Pinpoint the cell where the given text exists, returning its [x, y] midpoint coordinate. 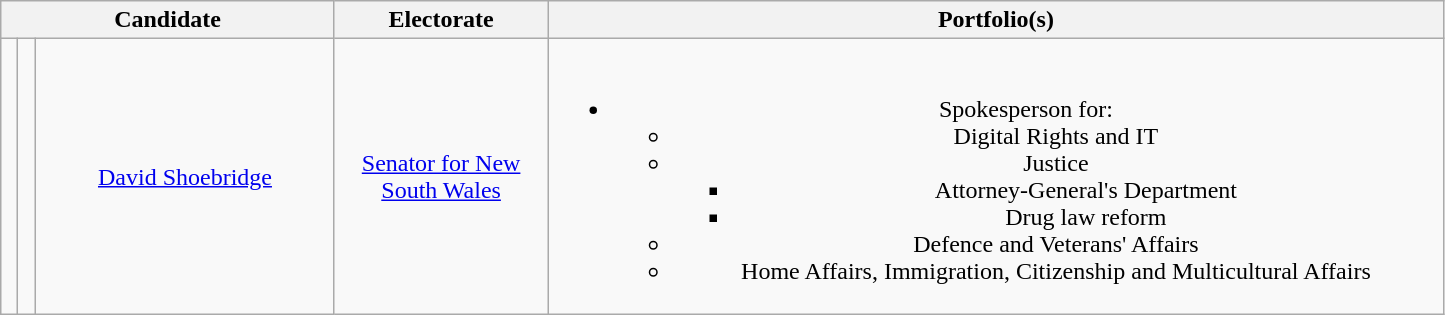
Senator for New South Wales [441, 176]
Candidate [168, 20]
Electorate [441, 20]
David Shoebridge [186, 176]
Portfolio(s) [996, 20]
